Locate the cell with the specified text and output its (X, Y) center coordinate. 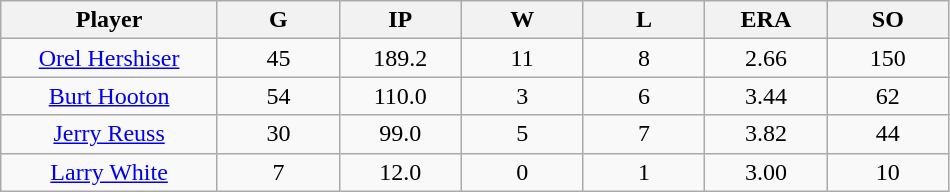
8 (644, 58)
3 (522, 96)
Player (110, 20)
3.82 (766, 134)
L (644, 20)
ERA (766, 20)
Larry White (110, 172)
3.00 (766, 172)
Jerry Reuss (110, 134)
Orel Hershiser (110, 58)
44 (888, 134)
6 (644, 96)
SO (888, 20)
45 (278, 58)
189.2 (400, 58)
54 (278, 96)
12.0 (400, 172)
W (522, 20)
62 (888, 96)
G (278, 20)
1 (644, 172)
99.0 (400, 134)
3.44 (766, 96)
11 (522, 58)
110.0 (400, 96)
0 (522, 172)
IP (400, 20)
30 (278, 134)
2.66 (766, 58)
Burt Hooton (110, 96)
10 (888, 172)
5 (522, 134)
150 (888, 58)
